For the text-containing cell, return its midpoint in (X, Y) coordinate format. 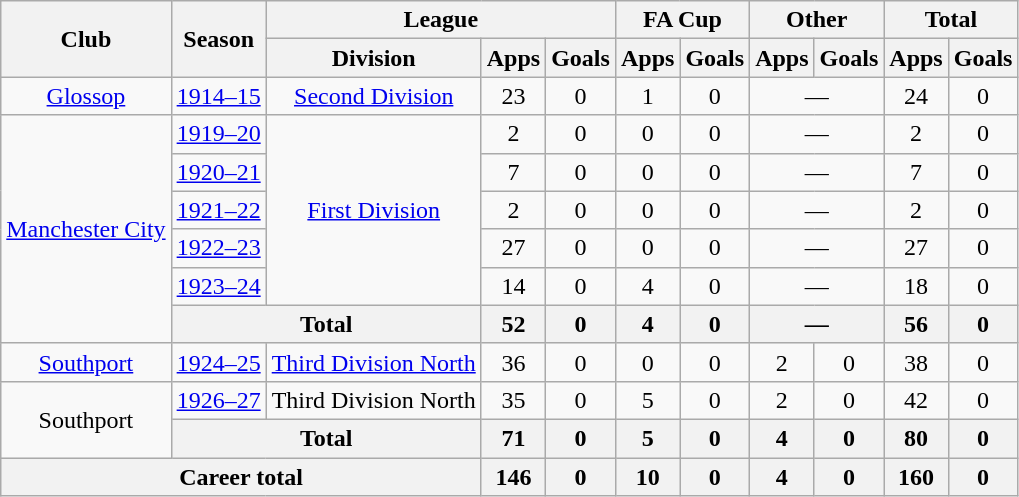
Club (86, 39)
10 (647, 477)
35 (513, 400)
1919–20 (218, 134)
160 (916, 477)
14 (513, 286)
FA Cup (682, 20)
56 (916, 324)
1914–15 (218, 96)
Division (374, 58)
1921–22 (218, 210)
1920–21 (218, 172)
Career total (241, 477)
Manchester City (86, 229)
36 (513, 362)
23 (513, 96)
146 (513, 477)
1923–24 (218, 286)
Season (218, 39)
First Division (374, 210)
1926–27 (218, 400)
League (440, 20)
Second Division (374, 96)
Glossop (86, 96)
80 (916, 438)
24 (916, 96)
52 (513, 324)
Other (817, 20)
1922–23 (218, 248)
18 (916, 286)
1 (647, 96)
71 (513, 438)
1924–25 (218, 362)
38 (916, 362)
42 (916, 400)
